Detect which cell encompasses the target text, then output its [x, y] center coordinate. 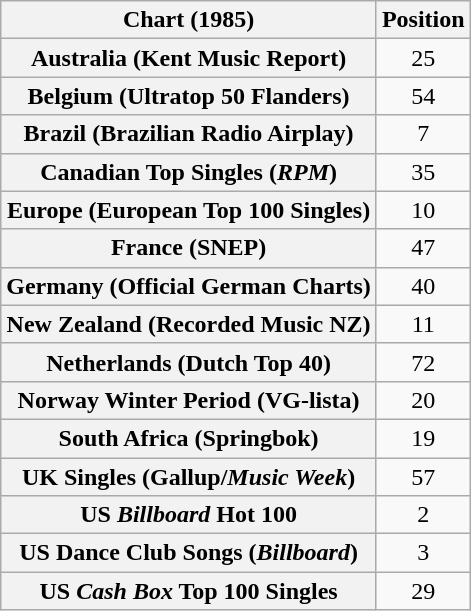
Europe (European Top 100 Singles) [189, 210]
Norway Winter Period (VG-lista) [189, 400]
US Cash Box Top 100 Singles [189, 591]
New Zealand (Recorded Music NZ) [189, 324]
Netherlands (Dutch Top 40) [189, 362]
40 [423, 286]
Australia (Kent Music Report) [189, 58]
57 [423, 477]
11 [423, 324]
Germany (Official German Charts) [189, 286]
US Billboard Hot 100 [189, 515]
29 [423, 591]
Chart (1985) [189, 20]
South Africa (Springbok) [189, 438]
20 [423, 400]
10 [423, 210]
US Dance Club Songs (Billboard) [189, 553]
UK Singles (Gallup/Music Week) [189, 477]
19 [423, 438]
54 [423, 96]
Position [423, 20]
25 [423, 58]
72 [423, 362]
2 [423, 515]
7 [423, 134]
35 [423, 172]
France (SNEP) [189, 248]
Canadian Top Singles (RPM) [189, 172]
47 [423, 248]
Belgium (Ultratop 50 Flanders) [189, 96]
Brazil (Brazilian Radio Airplay) [189, 134]
3 [423, 553]
